Pinpoint the cell where the given text exists, returning its [x, y] midpoint coordinate. 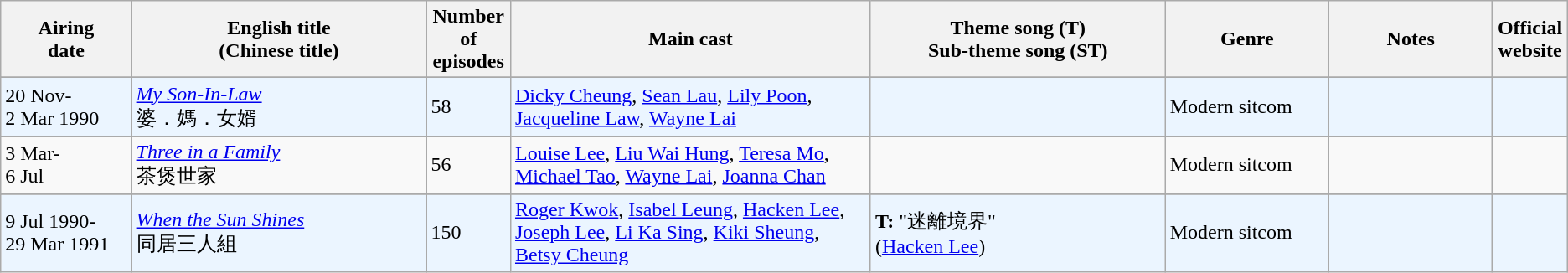
Louise Lee, Liu Wai Hung, Teresa Mo, Michael Tao, Wayne Lai, Joanna Chan [690, 165]
3 Mar- 6 Jul [66, 165]
20 Nov-2 Mar 1990 [66, 107]
Notes [1411, 39]
9 Jul 1990- 29 Mar 1991 [66, 233]
Dicky Cheung, Sean Lau, Lily Poon, Jacqueline Law, Wayne Lai [690, 107]
T: "迷離境界" (Hacken Lee) [1018, 233]
Main cast [690, 39]
My Son-In-Law 婆．媽．女婿 [279, 107]
Three in a Family 茶煲世家 [279, 165]
When the Sun Shines 同居三人組 [279, 233]
Genre [1246, 39]
56 [469, 165]
Official website [1529, 39]
Theme song (T) Sub-theme song (ST) [1018, 39]
Roger Kwok, Isabel Leung, Hacken Lee, Joseph Lee, Li Ka Sing, Kiki Sheung, Betsy Cheung [690, 233]
58 [469, 107]
Airingdate [66, 39]
Number of episodes [469, 39]
150 [469, 233]
English title (Chinese title) [279, 39]
